From the cell containing the given text, extract its center point as [x, y] coordinate. 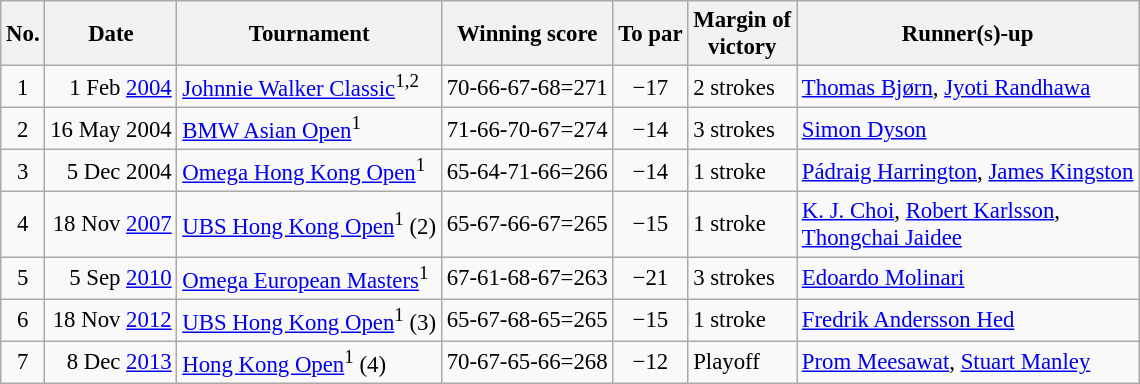
65-67-66-67=265 [527, 224]
71-66-70-67=274 [527, 129]
1 Feb 2004 [111, 87]
Pádraig Harrington, James Kingston [968, 171]
4 [23, 224]
8 Dec 2013 [111, 362]
65-64-71-66=266 [527, 171]
67-61-68-67=263 [527, 278]
Margin ofvictory [742, 34]
Fredrik Andersson Hed [968, 320]
−21 [650, 278]
Hong Kong Open1 (4) [309, 362]
Winning score [527, 34]
UBS Hong Kong Open1 (2) [309, 224]
7 [23, 362]
To par [650, 34]
Date [111, 34]
Tournament [309, 34]
6 [23, 320]
No. [23, 34]
Omega European Masters1 [309, 278]
5 Dec 2004 [111, 171]
16 May 2004 [111, 129]
18 Nov 2007 [111, 224]
Omega Hong Kong Open1 [309, 171]
Playoff [742, 362]
65-67-68-65=265 [527, 320]
−17 [650, 87]
Edoardo Molinari [968, 278]
18 Nov 2012 [111, 320]
Runner(s)-up [968, 34]
UBS Hong Kong Open1 (3) [309, 320]
2 strokes [742, 87]
Johnnie Walker Classic1,2 [309, 87]
K. J. Choi, Robert Karlsson, Thongchai Jaidee [968, 224]
2 [23, 129]
Prom Meesawat, Stuart Manley [968, 362]
5 Sep 2010 [111, 278]
Thomas Bjørn, Jyoti Randhawa [968, 87]
−12 [650, 362]
70-66-67-68=271 [527, 87]
70-67-65-66=268 [527, 362]
1 [23, 87]
Simon Dyson [968, 129]
BMW Asian Open1 [309, 129]
5 [23, 278]
3 [23, 171]
